Provide the (x, y) coordinate of the cell's center where the given text is located.  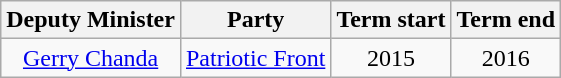
2016 (506, 58)
Patriotic Front (255, 58)
Deputy Minister (91, 20)
2015 (391, 58)
Gerry Chanda (91, 58)
Party (255, 20)
Term start (391, 20)
Term end (506, 20)
